Scan for the cell matching the given text and deliver its (x, y) coordinate at center. 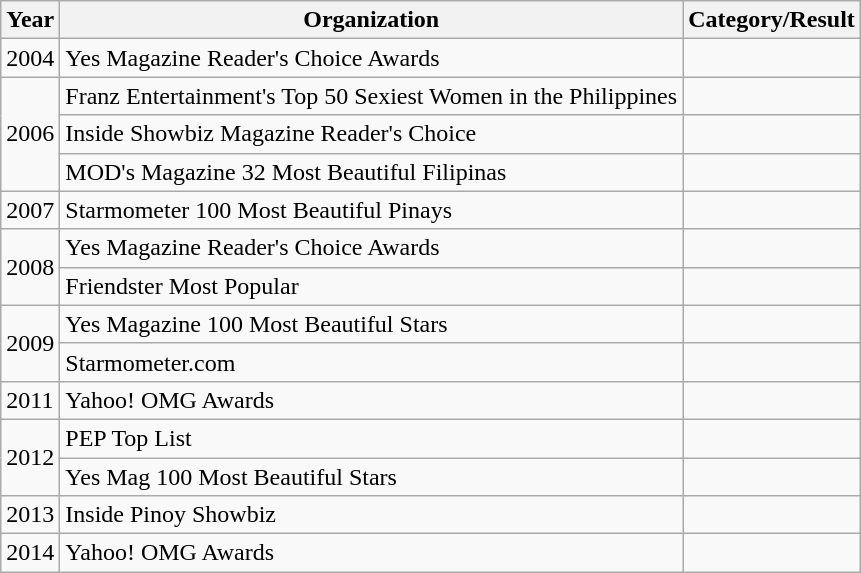
2012 (30, 457)
Yes Mag 100 Most Beautiful Stars (372, 477)
Organization (372, 20)
Yes Magazine 100 Most Beautiful Stars (372, 324)
Franz Entertainment's Top 50 Sexiest Women in the Philippines (372, 96)
2014 (30, 553)
Inside Showbiz Magazine Reader's Choice (372, 134)
MOD's Magazine 32 Most Beautiful Filipinas (372, 172)
Category/Result (772, 20)
Inside Pinoy Showbiz (372, 515)
2013 (30, 515)
Friendster Most Popular (372, 286)
2009 (30, 343)
Starmometer.com (372, 362)
2011 (30, 400)
2004 (30, 58)
2007 (30, 210)
2008 (30, 267)
Starmometer 100 Most Beautiful Pinays (372, 210)
2006 (30, 134)
Year (30, 20)
PEP Top List (372, 438)
